Find where the given text appears and provide that cell's center as (X, Y) coordinate. 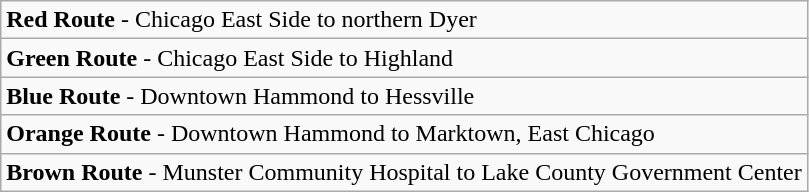
Green Route - Chicago East Side to Highland (404, 58)
Red Route - Chicago East Side to northern Dyer (404, 20)
Orange Route - Downtown Hammond to Marktown, East Chicago (404, 134)
Brown Route - Munster Community Hospital to Lake County Government Center (404, 172)
Blue Route - Downtown Hammond to Hessville (404, 96)
